Return [X, Y] of the center of cell containing provided text 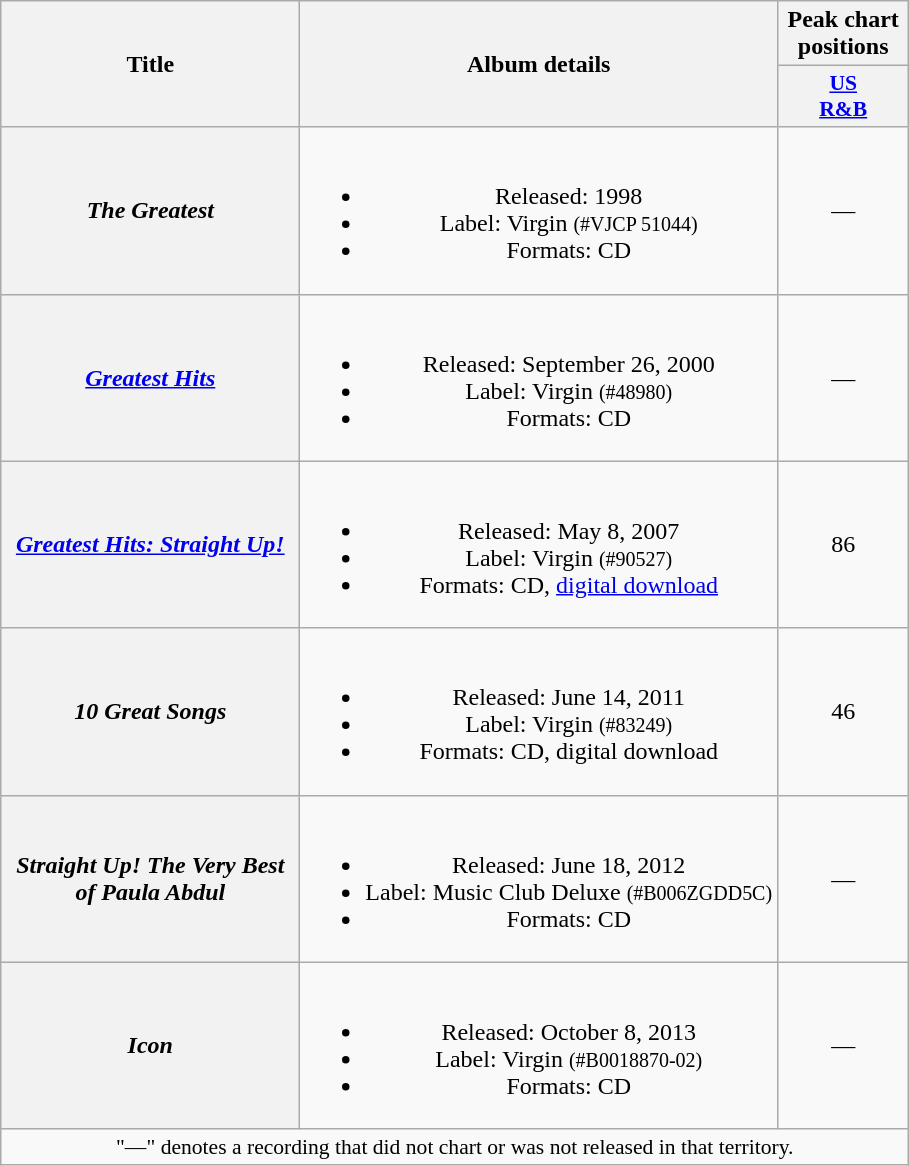
Released: June 18, 2012Label: Music Club Deluxe (#B006ZGDD5C)Formats: CD [539, 878]
Icon [150, 1046]
Released: September 26, 2000Label: Virgin (#48980)Formats: CD [539, 378]
USR&B [844, 96]
Greatest Hits [150, 378]
Peak chart positions [844, 34]
10 Great Songs [150, 712]
86 [844, 544]
Released: June 14, 2011Label: Virgin (#83249)Formats: CD, digital download [539, 712]
"—" denotes a recording that did not chart or was not released in that territory. [455, 1147]
Album details [539, 64]
Released: May 8, 2007Label: Virgin (#90527)Formats: CD, digital download [539, 544]
Released: 1998Label: Virgin (#VJCP 51044)Formats: CD [539, 210]
Straight Up! The Very Best of Paula Abdul [150, 878]
Greatest Hits: Straight Up! [150, 544]
The Greatest [150, 210]
46 [844, 712]
Released: October 8, 2013Label: Virgin (#B0018870-02)Formats: CD [539, 1046]
Title [150, 64]
